Pinpoint the cell where the given text exists, returning its [x, y] midpoint coordinate. 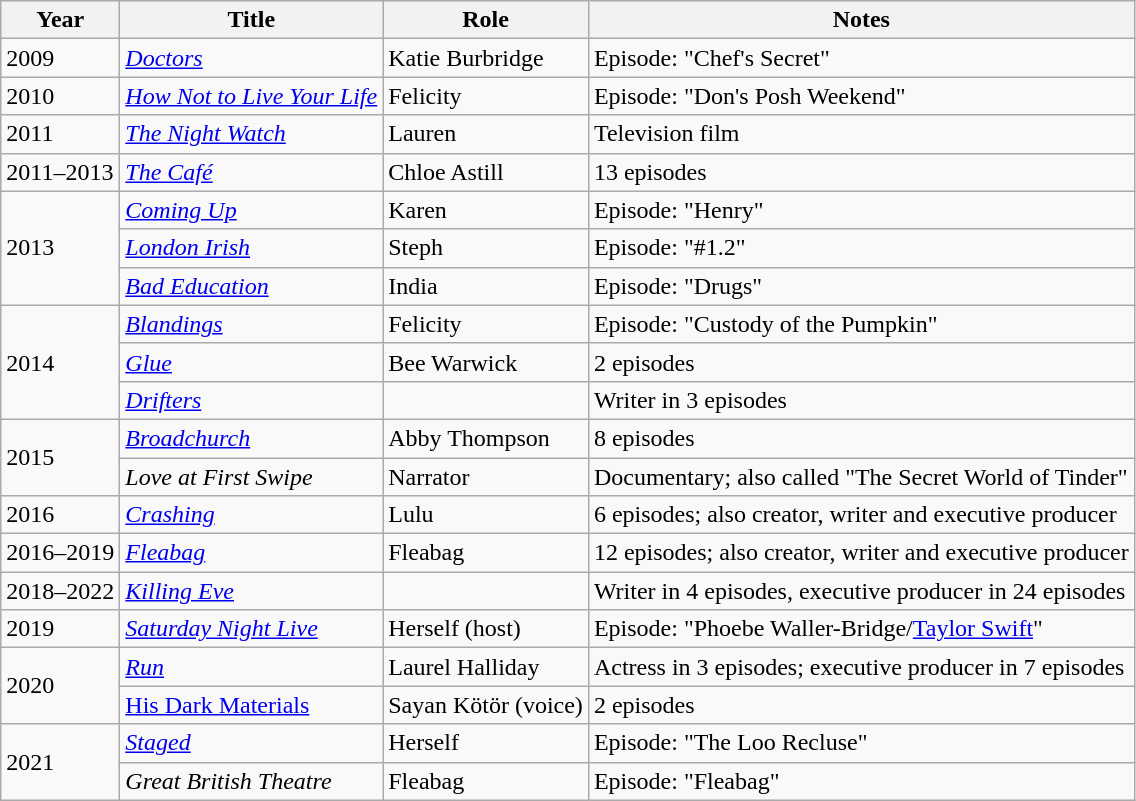
2010 [60, 96]
Lulu [486, 515]
2018–2022 [60, 591]
Abby Thompson [486, 438]
Actress in 3 episodes; executive producer in 7 episodes [861, 667]
Episode: "#1.2" [861, 248]
Lauren [486, 134]
Narrator [486, 477]
India [486, 286]
Laurel Halliday [486, 667]
His Dark Materials [252, 705]
2015 [60, 457]
Coming Up [252, 210]
12 episodes; also creator, writer and executive producer [861, 553]
2009 [60, 58]
Karen [486, 210]
Notes [861, 20]
Steph [486, 248]
Sayan Kötör (voice) [486, 705]
Writer in 3 episodes [861, 400]
2016 [60, 515]
How Not to Live Your Life [252, 96]
Chloe Astill [486, 172]
The Café [252, 172]
2019 [60, 629]
Glue [252, 362]
Role [486, 20]
Crashing [252, 515]
Episode: "Henry" [861, 210]
Episode: "Chef's Secret" [861, 58]
Great British Theatre [252, 781]
Episode: "The Loo Recluse" [861, 743]
Drifters [252, 400]
Title [252, 20]
Episode: "Drugs" [861, 286]
Blandings [252, 324]
2016–2019 [60, 553]
Writer in 4 episodes, executive producer in 24 episodes [861, 591]
Herself [486, 743]
Bad Education [252, 286]
Bee Warwick [486, 362]
Staged [252, 743]
Episode: "Don's Posh Weekend" [861, 96]
Love at First Swipe [252, 477]
Doctors [252, 58]
2011–2013 [60, 172]
The Night Watch [252, 134]
Episode: "Custody of the Pumpkin" [861, 324]
13 episodes [861, 172]
2021 [60, 762]
Killing Eve [252, 591]
8 episodes [861, 438]
Katie Burbridge [486, 58]
Episode: "Fleabag" [861, 781]
London Irish [252, 248]
Year [60, 20]
2013 [60, 248]
Run [252, 667]
2011 [60, 134]
2020 [60, 686]
2014 [60, 362]
Documentary; also called "The Secret World of Tinder" [861, 477]
6 episodes; also creator, writer and executive producer [861, 515]
Television film [861, 134]
Herself (host) [486, 629]
Broadchurch [252, 438]
Episode: "Phoebe Waller-Bridge/Taylor Swift" [861, 629]
Saturday Night Live [252, 629]
